Identify which cell holds the provided text, then report its (X, Y) central coordinate. 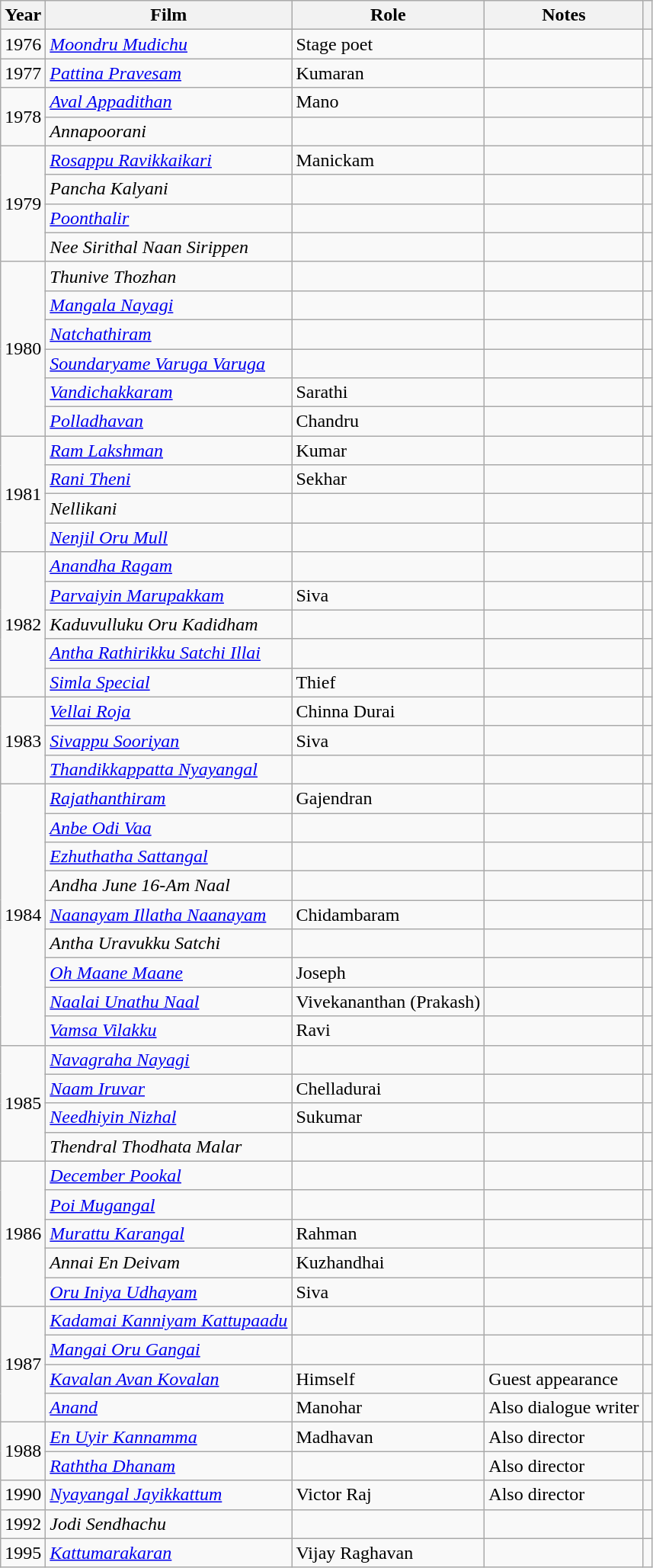
Thief (389, 682)
Kavalan Avan Kovalan (169, 1379)
Anbe Odi Vaa (169, 827)
Year (23, 15)
Simla Special (169, 682)
Manickam (389, 160)
Poi Mugangal (169, 1204)
Notes (564, 15)
Naanayam Illatha Naanayam (169, 915)
Chelladurai (389, 1089)
Nenjil Oru Mull (169, 537)
Vivekananthan (Prakash) (389, 1002)
1977 (23, 73)
Nee Sirithal Naan Sirippen (169, 247)
Chandru (389, 422)
Rani Theni (169, 479)
Poonthalir (169, 218)
Naalai Unathu Naal (169, 1002)
1981 (23, 494)
Also dialogue writer (564, 1408)
Mano (389, 102)
Rajathanthiram (169, 798)
1990 (23, 1495)
Vellai Roja (169, 711)
Vandichakkaram (169, 393)
Ram Lakshman (169, 451)
Role (389, 15)
Parvaiyin Marupakkam (169, 595)
Chinna Durai (389, 711)
Oru Iniya Udhayam (169, 1292)
1984 (23, 915)
1986 (23, 1233)
Victor Raj (389, 1495)
Himself (389, 1379)
Sivappu Sooriyan (169, 740)
Navagraha Nayagi (169, 1060)
1980 (23, 348)
Ezhuthatha Sattangal (169, 857)
Sarathi (389, 393)
1978 (23, 117)
1979 (23, 204)
Chidambaram (389, 915)
Andha June 16-Am Naal (169, 886)
Anandha Ragam (169, 566)
Gajendran (389, 798)
Jodi Sendhachu (169, 1524)
Polladhavan (169, 422)
Antha Uravukku Satchi (169, 944)
Nellikani (169, 508)
1987 (23, 1364)
Annai En Deivam (169, 1262)
Rahman (389, 1233)
1982 (23, 624)
Thunive Thozhan (169, 276)
Kuzhandhai (389, 1262)
1983 (23, 740)
Kattumarakaran (169, 1553)
Pancha Kalyani (169, 189)
1985 (23, 1103)
Manohar (389, 1408)
Naam Iruvar (169, 1089)
Vamsa Vilakku (169, 1031)
Madhavan (389, 1437)
1992 (23, 1524)
Kadamai Kanniyam Kattupaadu (169, 1321)
December Pookal (169, 1175)
Aval Appadithan (169, 102)
Vijay Raghavan (389, 1553)
Soundaryame Varuga Varuga (169, 364)
Joseph (389, 973)
Oh Maane Maane (169, 973)
Kaduvulluku Oru Kadidham (169, 624)
Mangala Nayagi (169, 305)
Natchathiram (169, 334)
1995 (23, 1553)
Moondru Mudichu (169, 44)
Anand (169, 1408)
Antha Rathirikku Satchi Illai (169, 653)
1976 (23, 44)
Nyayangal Jayikkattum (169, 1495)
Guest appearance (564, 1379)
Sukumar (389, 1117)
Annapoorani (169, 131)
Ravi (389, 1031)
Mangai Oru Gangai (169, 1350)
Sekhar (389, 479)
En Uyir Kannamma (169, 1437)
Thandikkappatta Nyayangal (169, 769)
Thendral Thodhata Malar (169, 1146)
Stage poet (389, 44)
Murattu Karangal (169, 1233)
Kumaran (389, 73)
Rosappu Ravikkaikari (169, 160)
Kumar (389, 451)
Pattina Pravesam (169, 73)
Film (169, 15)
1988 (23, 1451)
Needhiyin Nizhal (169, 1117)
Raththa Dhanam (169, 1466)
